Detect which cell encompasses the target text, then output its (x, y) center coordinate. 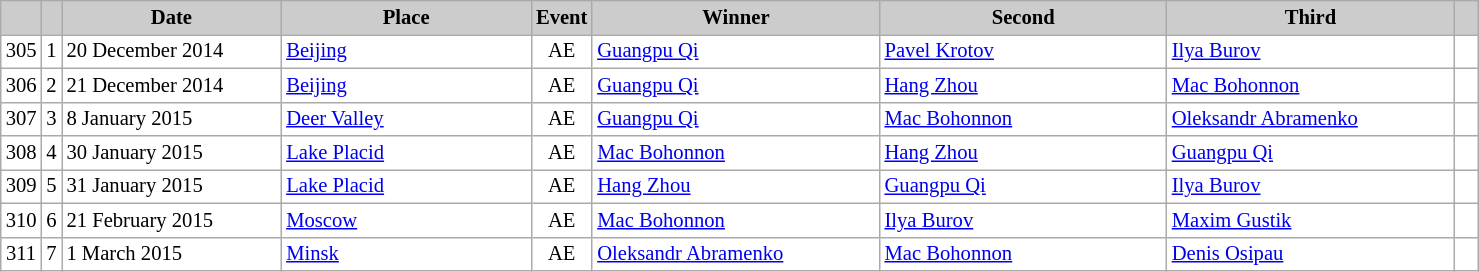
Denis Osipau (1310, 254)
309 (22, 186)
308 (22, 153)
21 February 2015 (172, 220)
311 (22, 254)
31 January 2015 (172, 186)
Third (1310, 17)
2 (51, 85)
Deer Valley (406, 119)
Place (406, 17)
30 January 2015 (172, 153)
5 (51, 186)
Maxim Gustik (1310, 220)
6 (51, 220)
8 January 2015 (172, 119)
4 (51, 153)
306 (22, 85)
Second (1024, 17)
3 (51, 119)
20 December 2014 (172, 51)
Date (172, 17)
305 (22, 51)
Winner (736, 17)
310 (22, 220)
Moscow (406, 220)
7 (51, 254)
307 (22, 119)
Event (562, 17)
1 March 2015 (172, 254)
Minsk (406, 254)
Pavel Krotov (1024, 51)
1 (51, 51)
21 December 2014 (172, 85)
